Locate the cell with the specified text and output its (X, Y) center coordinate. 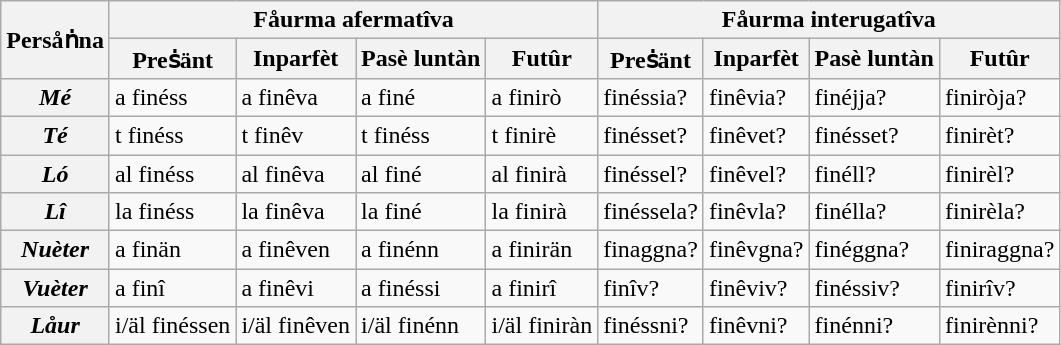
finéll? (874, 173)
i/äl finénn (421, 326)
a finirî (542, 288)
Té (56, 135)
a finéss (172, 97)
Lî (56, 212)
finêvia? (756, 97)
finéjja? (874, 97)
t finirè (542, 135)
al finé (421, 173)
a finénn (421, 250)
finéssni? (651, 326)
i/äl finêven (296, 326)
finiraggna? (999, 250)
i/äl finéssen (172, 326)
finêvgna? (756, 250)
Ló (56, 173)
finiròja? (999, 97)
a finêvi (296, 288)
finirèla? (999, 212)
finirènni? (999, 326)
finéggna? (874, 250)
t finêv (296, 135)
finîv? (651, 288)
a finî (172, 288)
Fåurma interugatîva (829, 20)
a finêva (296, 97)
i/äl finiràn (542, 326)
a finirän (542, 250)
finêvel? (756, 173)
finélla? (874, 212)
finirîv? (999, 288)
Låur (56, 326)
finêvet? (756, 135)
a finêven (296, 250)
finéssela? (651, 212)
la finé (421, 212)
a finän (172, 250)
al finéss (172, 173)
finêvla? (756, 212)
finaggna? (651, 250)
a finé (421, 97)
finirèl? (999, 173)
a finéssi (421, 288)
finéssel? (651, 173)
finéssia? (651, 97)
finirèt? (999, 135)
Fåurma afermatîva (353, 20)
la finéss (172, 212)
finéssiv? (874, 288)
finêvni? (756, 326)
la finirà (542, 212)
al finêva (296, 173)
Mé (56, 97)
la finêva (296, 212)
finénni? (874, 326)
Vuèter (56, 288)
Persåṅna (56, 40)
a finirò (542, 97)
finêviv? (756, 288)
al finirà (542, 173)
Nuèter (56, 250)
